From the cell containing the given text, extract its center point as [X, Y] coordinate. 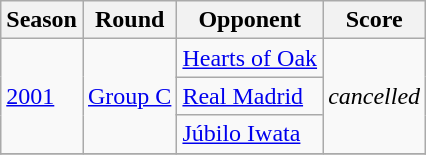
Júbilo Iwata [250, 134]
Real Madrid [250, 96]
2001 [42, 96]
Hearts of Oak [250, 58]
Opponent [250, 20]
Group C [129, 96]
Season [42, 20]
Round [129, 20]
cancelled [374, 96]
Score [374, 20]
